Output the [X, Y] coordinate of the center of the cell containing the given text.  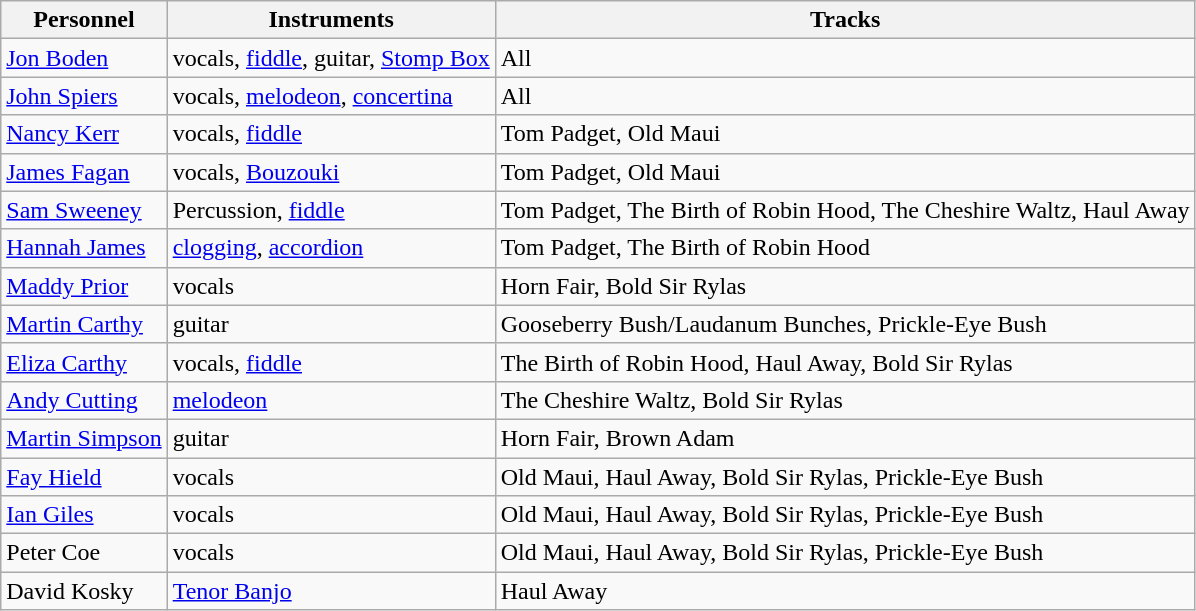
John Spiers [84, 96]
James Fagan [84, 172]
Horn Fair, Brown Adam [845, 438]
vocals, melodeon, concertina [331, 96]
clogging, accordion [331, 248]
Ian Giles [84, 515]
melodeon [331, 400]
vocals, Bouzouki [331, 172]
Tom Padget, The Birth of Robin Hood, The Cheshire Waltz, Haul Away [845, 210]
Hannah James [84, 248]
Martin Simpson [84, 438]
Instruments [331, 20]
Personnel [84, 20]
Tracks [845, 20]
Jon Boden [84, 58]
Peter Coe [84, 553]
Eliza Carthy [84, 362]
The Birth of Robin Hood, Haul Away, Bold Sir Rylas [845, 362]
David Kosky [84, 591]
Gooseberry Bush/Laudanum Bunches, Prickle-Eye Bush [845, 324]
Sam Sweeney [84, 210]
Haul Away [845, 591]
Percussion, fiddle [331, 210]
Nancy Kerr [84, 134]
Maddy Prior [84, 286]
Andy Cutting [84, 400]
Fay Hield [84, 477]
Tenor Banjo [331, 591]
Horn Fair, Bold Sir Rylas [845, 286]
Tom Padget, The Birth of Robin Hood [845, 248]
Martin Carthy [84, 324]
The Cheshire Waltz, Bold Sir Rylas [845, 400]
vocals, fiddle, guitar, Stomp Box [331, 58]
